From the cell containing the given text, extract its center point as [x, y] coordinate. 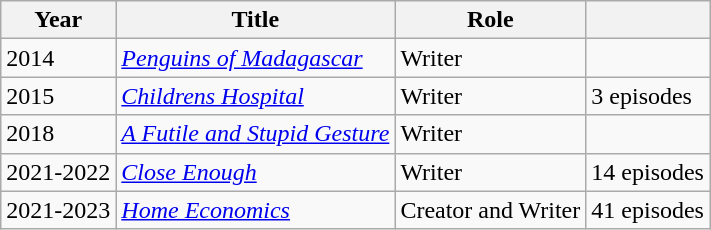
41 episodes [648, 210]
Creator and Writer [490, 210]
14 episodes [648, 172]
2021-2022 [58, 172]
2021-2023 [58, 210]
3 episodes [648, 96]
2015 [58, 96]
Penguins of Madagascar [256, 58]
A Futile and Stupid Gesture [256, 134]
2018 [58, 134]
Childrens Hospital [256, 96]
Close Enough [256, 172]
2014 [58, 58]
Role [490, 20]
Home Economics [256, 210]
Year [58, 20]
Title [256, 20]
